Pinpoint the cell where the given text exists, returning its (X, Y) midpoint coordinate. 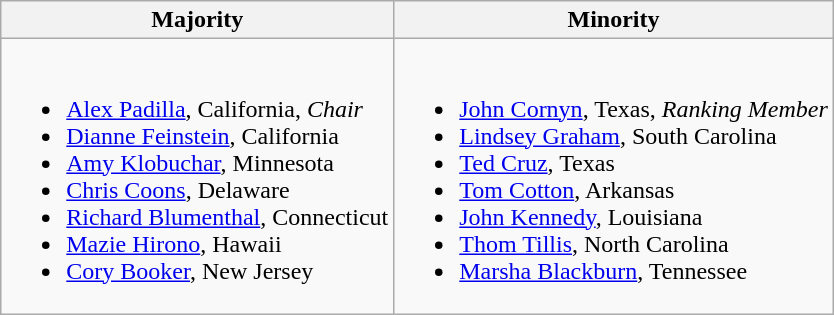
Minority (614, 20)
Majority (198, 20)
